Search for the cell housing the specified text and yield its [X, Y] center coordinate. 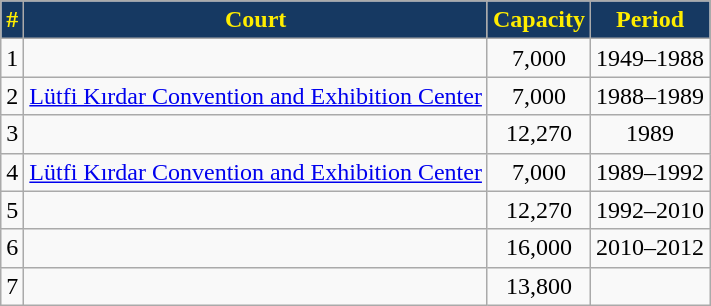
Capacity [538, 20]
2 [12, 96]
1988–1989 [650, 96]
2010–2012 [650, 248]
4 [12, 172]
1949–1988 [650, 58]
13,800 [538, 286]
5 [12, 210]
1989 [650, 134]
16,000 [538, 248]
1 [12, 58]
1992–2010 [650, 210]
Period [650, 20]
# [12, 20]
3 [12, 134]
7 [12, 286]
1989–1992 [650, 172]
Court [256, 20]
6 [12, 248]
